Extract the [X, Y] coordinate from the center of the cell holding the provided text.  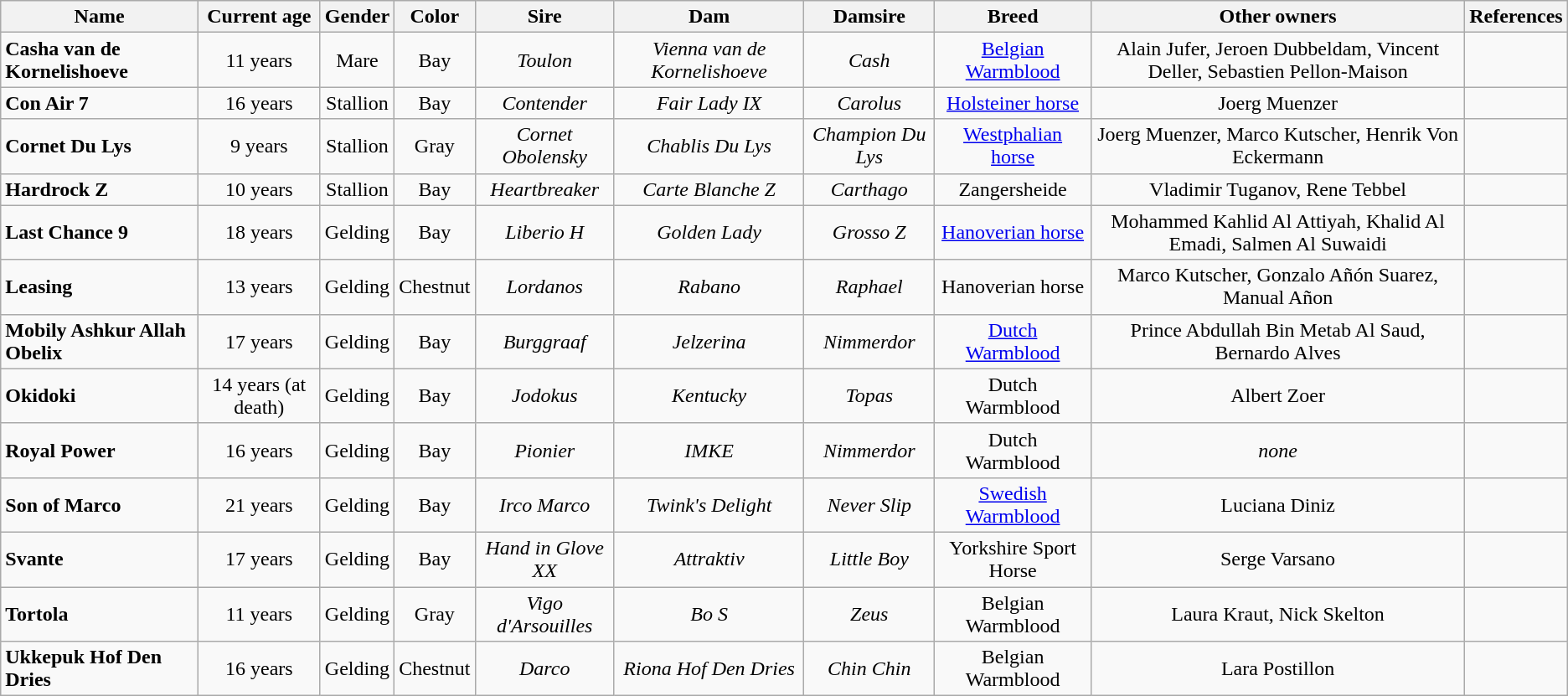
Vigo d'Arsouilles [544, 613]
Carolus [869, 103]
Burggraaf [544, 342]
18 years [259, 233]
Damsire [869, 17]
Joerg Muenzer, Marco Kutscher, Henrik Von Eckermann [1278, 146]
Last Chance 9 [100, 233]
Twink's Delight [709, 504]
Carthago [869, 189]
Liberio H [544, 233]
Westphalian horse [1014, 146]
Mobily Ashkur Allah Obelix [100, 342]
Vienna van de Kornelishoeve [709, 60]
Lara Postillon [1278, 668]
Other owners [1278, 17]
Luciana Diniz [1278, 504]
9 years [259, 146]
Irco Marco [544, 504]
Jelzerina [709, 342]
Gender [357, 17]
Royal Power [100, 451]
Chin Chin [869, 668]
Okidoki [100, 395]
References [1516, 17]
Con Air 7 [100, 103]
Lordanos [544, 286]
Rabano [709, 286]
Laura Kraut, Nick Skelton [1278, 613]
Cash [869, 60]
Grosso Z [869, 233]
Little Boy [869, 559]
Cornet Obolensky [544, 146]
Mare [357, 60]
Champion Du Lys [869, 146]
Attraktiv [709, 559]
13 years [259, 286]
Prince Abdullah Bin Metab Al Saud, Bernardo Alves [1278, 342]
Kentucky [709, 395]
Zangersheide [1014, 189]
Zeus [869, 613]
Ukkepuk Hof Den Dries [100, 668]
21 years [259, 504]
Swedish Warmblood [1014, 504]
Fair Lady IX [709, 103]
Riona Hof Den Dries [709, 668]
Leasing [100, 286]
Joerg Muenzer [1278, 103]
Chablis Du Lys [709, 146]
Contender [544, 103]
Vladimir Tuganov, Rene Tebbel [1278, 189]
Hand in Glove XX [544, 559]
Name [100, 17]
IMKE [709, 451]
Topas [869, 395]
Tortola [100, 613]
Casha van de Kornelishoeve [100, 60]
Pionier [544, 451]
Bo S [709, 613]
Svante [100, 559]
Dam [709, 17]
Color [435, 17]
Hardrock Z [100, 189]
Alain Jufer, Jeroen Dubbeldam, Vincent Deller, Sebastien Pellon-Maison [1278, 60]
Heartbreaker [544, 189]
Albert Zoer [1278, 395]
Current age [259, 17]
Jodokus [544, 395]
Golden Lady [709, 233]
none [1278, 451]
10 years [259, 189]
14 years (at death) [259, 395]
Toulon [544, 60]
Cornet Du Lys [100, 146]
Carte Blanche Z [709, 189]
Sire [544, 17]
Holsteiner horse [1014, 103]
Breed [1014, 17]
Yorkshire Sport Horse [1014, 559]
Marco Kutscher, Gonzalo Añón Suarez, Manual Añon [1278, 286]
Mohammed Kahlid Al Attiyah, Khalid Al Emadi, Salmen Al Suwaidi [1278, 233]
Son of Marco [100, 504]
Never Slip [869, 504]
Darco [544, 668]
Raphael [869, 286]
Serge Varsano [1278, 559]
